Locate the cell with the specified text and output its (X, Y) center coordinate. 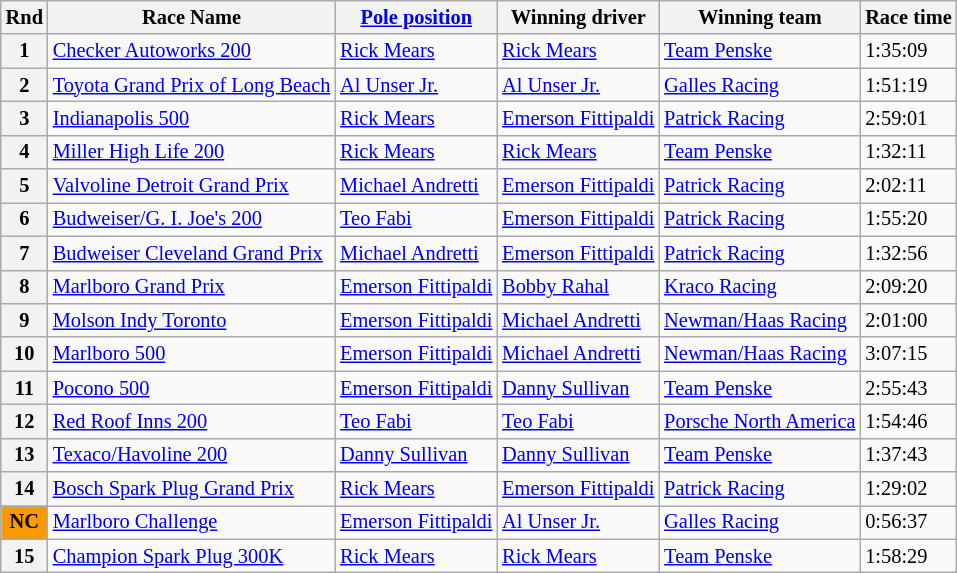
Pole position (416, 17)
2:01:00 (908, 320)
Valvoline Detroit Grand Prix (192, 186)
12 (24, 421)
NC (24, 522)
Miller High Life 200 (192, 152)
11 (24, 388)
Indianapolis 500 (192, 118)
8 (24, 287)
Texaco/Havoline 200 (192, 455)
Bobby Rahal (578, 287)
Toyota Grand Prix of Long Beach (192, 85)
1:58:29 (908, 556)
1:32:11 (908, 152)
1:51:19 (908, 85)
Porsche North America (760, 421)
3:07:15 (908, 354)
6 (24, 219)
Bosch Spark Plug Grand Prix (192, 489)
Race Name (192, 17)
0:56:37 (908, 522)
Budweiser Cleveland Grand Prix (192, 253)
Pocono 500 (192, 388)
2 (24, 85)
7 (24, 253)
2:59:01 (908, 118)
Marlboro Grand Prix (192, 287)
Molson Indy Toronto (192, 320)
1 (24, 51)
14 (24, 489)
5 (24, 186)
Budweiser/G. I. Joe's 200 (192, 219)
10 (24, 354)
9 (24, 320)
Red Roof Inns 200 (192, 421)
Champion Spark Plug 300K (192, 556)
Winning team (760, 17)
1:54:46 (908, 421)
15 (24, 556)
Rnd (24, 17)
2:09:20 (908, 287)
1:35:09 (908, 51)
1:55:20 (908, 219)
3 (24, 118)
1:29:02 (908, 489)
1:32:56 (908, 253)
Checker Autoworks 200 (192, 51)
Race time (908, 17)
Kraco Racing (760, 287)
Marlboro 500 (192, 354)
2:55:43 (908, 388)
1:37:43 (908, 455)
2:02:11 (908, 186)
Marlboro Challenge (192, 522)
13 (24, 455)
4 (24, 152)
Winning driver (578, 17)
